Pinpoint the cell where the given text exists, returning its (x, y) midpoint coordinate. 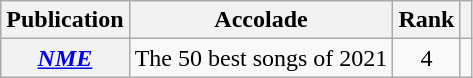
Rank (426, 20)
Publication (65, 20)
Accolade (261, 20)
NME (65, 58)
4 (426, 58)
The 50 best songs of 2021 (261, 58)
